Return the [X, Y] coordinate for the center point of the cell that contains the specified text.  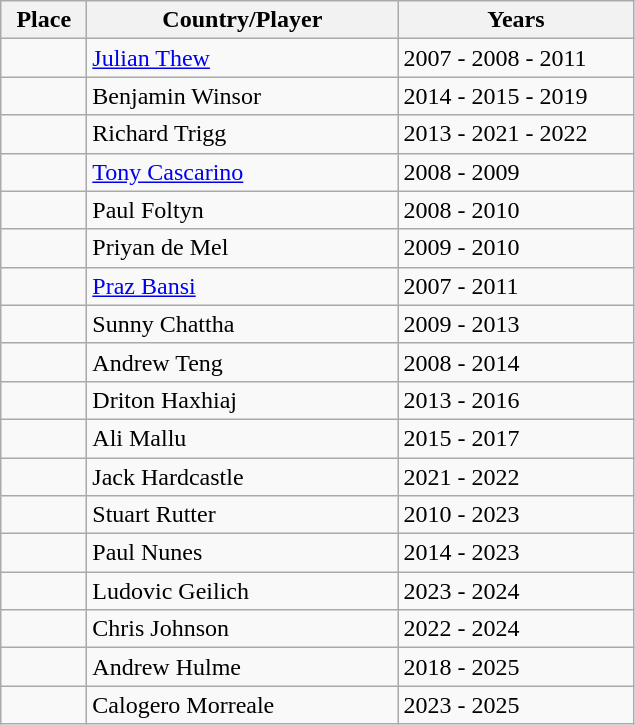
Place [44, 20]
2022 - 2024 [516, 629]
Jack Hardcastle [242, 477]
2014 - 2015 - 2019 [516, 96]
2009 - 2010 [516, 248]
Julian Thew [242, 58]
Paul Foltyn [242, 210]
Andrew Hulme [242, 667]
2010 - 2023 [516, 515]
Tony Cascarino [242, 172]
2013 - 2016 [516, 400]
2007 - 2008 - 2011 [516, 58]
Praz Bansi [242, 286]
Years [516, 20]
2015 - 2017 [516, 438]
Andrew Teng [242, 362]
Sunny Chattha [242, 324]
2009 - 2013 [516, 324]
Calogero Morreale [242, 705]
Ludovic Geilich [242, 591]
2013 - 2021 - 2022 [516, 134]
2021 - 2022 [516, 477]
Benjamin Winsor [242, 96]
2007 - 2011 [516, 286]
Chris Johnson [242, 629]
Driton Haxhiaj [242, 400]
2008 - 2010 [516, 210]
2023 - 2024 [516, 591]
Stuart Rutter [242, 515]
2014 - 2023 [516, 553]
Country/Player [242, 20]
2023 - 2025 [516, 705]
2008 - 2009 [516, 172]
2008 - 2014 [516, 362]
Ali Mallu [242, 438]
Richard Trigg [242, 134]
2018 - 2025 [516, 667]
Priyan de Mel [242, 248]
Paul Nunes [242, 553]
